Capture the cell that displays the provided text and extract its (x, y) central coordinate. 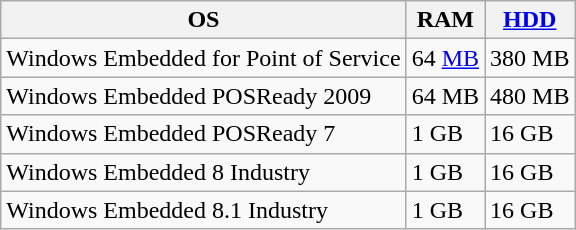
OS (204, 20)
Windows Embedded 8 Industry (204, 172)
Windows Embedded POSReady 7 (204, 134)
HDD (530, 20)
480 MB (530, 96)
Windows Embedded 8.1 Industry (204, 210)
Windows Embedded for Point of Service (204, 58)
380 MB (530, 58)
Windows Embedded POSReady 2009 (204, 96)
RAM (445, 20)
